Pinpoint the cell where the given text exists, returning its (X, Y) midpoint coordinate. 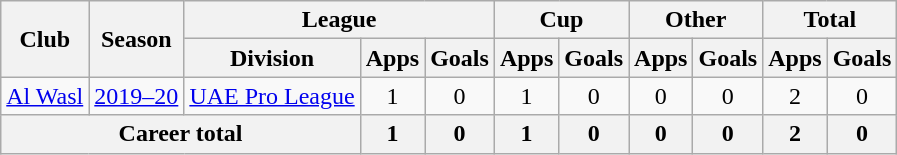
Total (830, 20)
Club (45, 39)
League (340, 20)
2019–20 (136, 96)
Al Wasl (45, 96)
Season (136, 39)
UAE Pro League (272, 96)
Career total (180, 134)
Other (696, 20)
Cup (561, 20)
Division (272, 58)
